From the cell containing the given text, extract its center point as (X, Y) coordinate. 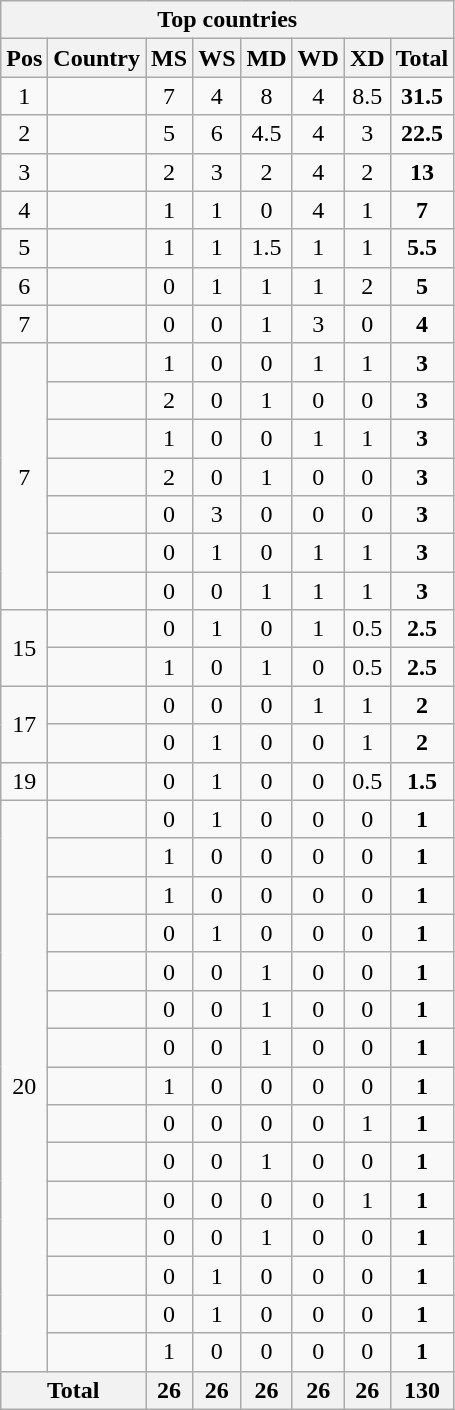
17 (24, 724)
Pos (24, 58)
WD (318, 58)
MS (170, 58)
4.5 (266, 134)
WS (217, 58)
Top countries (228, 20)
31.5 (422, 96)
15 (24, 648)
130 (422, 1390)
8.5 (367, 96)
5.5 (422, 248)
Country (97, 58)
19 (24, 781)
22.5 (422, 134)
20 (24, 1086)
MD (266, 58)
13 (422, 172)
8 (266, 96)
XD (367, 58)
